Return the (x, y) coordinate for the center point of the cell that contains the specified text.  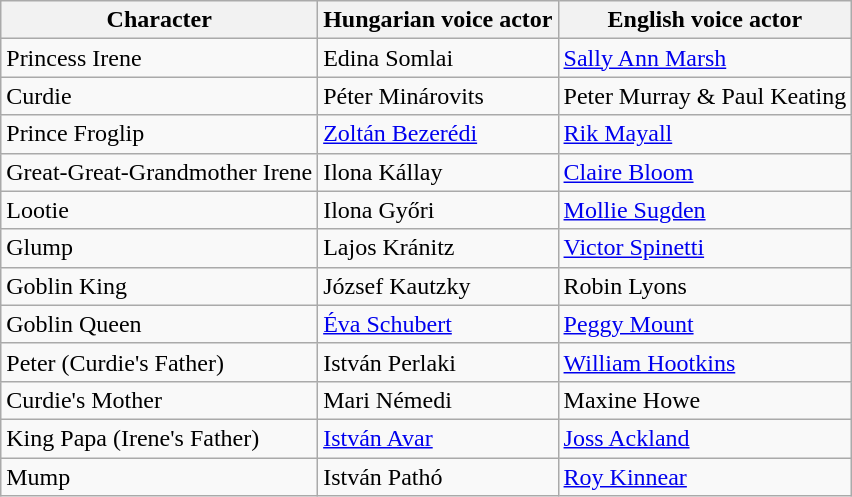
Mollie Sugden (705, 210)
István Avar (438, 438)
Goblin King (160, 286)
Mump (160, 477)
Robin Lyons (705, 286)
Ilona Kállay (438, 172)
Roy Kinnear (705, 477)
Character (160, 20)
Prince Froglip (160, 134)
Maxine Howe (705, 400)
István Perlaki (438, 362)
József Kautzky (438, 286)
Zoltán Bezerédi (438, 134)
Peter Murray & Paul Keating (705, 96)
Curdie (160, 96)
Claire Bloom (705, 172)
Mari Némedi (438, 400)
István Pathó (438, 477)
Rik Mayall (705, 134)
Lajos Kránitz (438, 248)
Glump (160, 248)
Peggy Mount (705, 324)
Edina Somlai (438, 58)
Princess Irene (160, 58)
Victor Spinetti (705, 248)
Éva Schubert (438, 324)
William Hootkins (705, 362)
Lootie (160, 210)
Hungarian voice actor (438, 20)
Ilona Győri (438, 210)
Péter Minárovits (438, 96)
English voice actor (705, 20)
King Papa (Irene's Father) (160, 438)
Goblin Queen (160, 324)
Curdie's Mother (160, 400)
Peter (Curdie's Father) (160, 362)
Great-Great-Grandmother Irene (160, 172)
Joss Ackland (705, 438)
Sally Ann Marsh (705, 58)
